Locate the cell with the specified text and output its [X, Y] center coordinate. 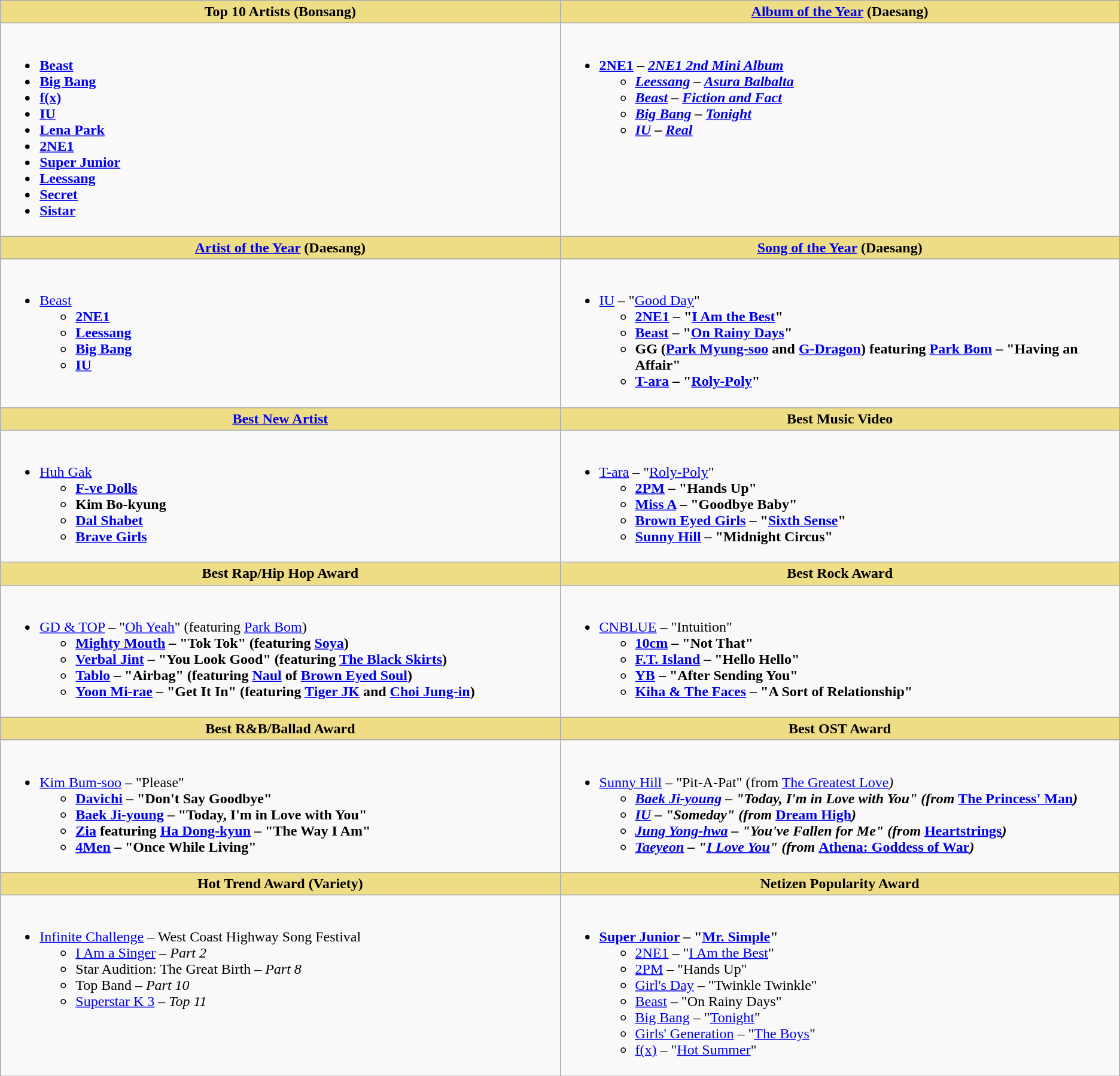
BeastBig Bangf(x)IULena Park2NE1Super JuniorLeessangSecretSistar [280, 130]
2NE1 – 2NE1 2nd Mini AlbumLeessang – Asura BalbaltaBeast – Fiction and FactBig Bang – TonightIU – Real [840, 130]
Best Music Video [840, 419]
CNBLUE – "Intuition"10cm – "Not That"F.T. Island – "Hello Hello"YB – "After Sending You"Kiha & The Faces – "A Sort of Relationship" [840, 651]
Artist of the Year (Daesang) [280, 248]
Album of the Year (Daesang) [840, 12]
Huh GakF-ve DollsKim Bo-kyungDal ShabetBrave Girls [280, 496]
Best R&B/Ballad Award [280, 728]
Best Rap/Hip Hop Award [280, 574]
Song of the Year (Daesang) [840, 248]
Beast2NE1LeessangBig BangIU [280, 333]
Hot Trend Award (Variety) [280, 883]
Best OST Award [840, 728]
Top 10 Artists (Bonsang) [280, 12]
Best New Artist [280, 419]
Netizen Popularity Award [840, 883]
T-ara – "Roly-Poly"2PM – "Hands Up"Miss A – "Goodbye Baby"Brown Eyed Girls – "Sixth Sense"Sunny Hill – "Midnight Circus" [840, 496]
Best Rock Award [840, 574]
